Detect which cell encompasses the target text, then output its (X, Y) center coordinate. 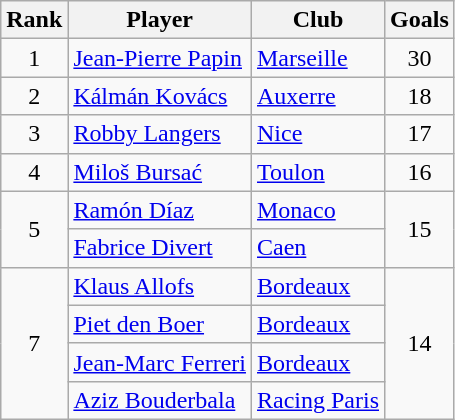
Player (160, 20)
Fabrice Divert (160, 248)
Goals (420, 20)
Club (318, 20)
Caen (318, 248)
Robby Langers (160, 134)
Ramón Díaz (160, 210)
1 (34, 58)
Aziz Bouderbala (160, 400)
Nice (318, 134)
Racing Paris (318, 400)
7 (34, 343)
5 (34, 229)
17 (420, 134)
Miloš Bursać (160, 172)
30 (420, 58)
2 (34, 96)
18 (420, 96)
Klaus Allofs (160, 286)
Kálmán Kovács (160, 96)
Piet den Boer (160, 324)
4 (34, 172)
Marseille (318, 58)
3 (34, 134)
Monaco (318, 210)
16 (420, 172)
Jean-Pierre Papin (160, 58)
14 (420, 343)
Rank (34, 20)
Jean-Marc Ferreri (160, 362)
15 (420, 229)
Auxerre (318, 96)
Toulon (318, 172)
